Locate the cell with the specified text and output its [X, Y] center coordinate. 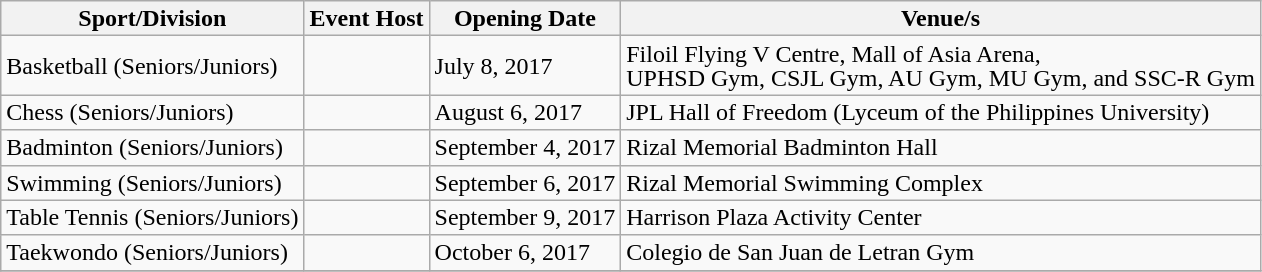
Colegio de San Juan de Letran Gym [941, 252]
July 8, 2017 [525, 66]
Harrison Plaza Activity Center [941, 218]
Opening Date [525, 18]
Rizal Memorial Swimming Complex [941, 182]
Sport/Division [152, 18]
Filoil Flying V Centre, Mall of Asia Arena, UPHSD Gym, CSJL Gym, AU Gym, MU Gym, and SSC-R Gym [941, 66]
Venue/s [941, 18]
Event Host [366, 18]
Basketball (Seniors/Juniors) [152, 66]
September 9, 2017 [525, 218]
September 4, 2017 [525, 148]
Chess (Seniors/Juniors) [152, 112]
September 6, 2017 [525, 182]
October 6, 2017 [525, 252]
Taekwondo (Seniors/Juniors) [152, 252]
Rizal Memorial Badminton Hall [941, 148]
Badminton (Seniors/Juniors) [152, 148]
Table Tennis (Seniors/Juniors) [152, 218]
JPL Hall of Freedom (Lyceum of the Philippines University) [941, 112]
August 6, 2017 [525, 112]
Swimming (Seniors/Juniors) [152, 182]
